Return the [X, Y] coordinate for the center point of the cell that contains the specified text.  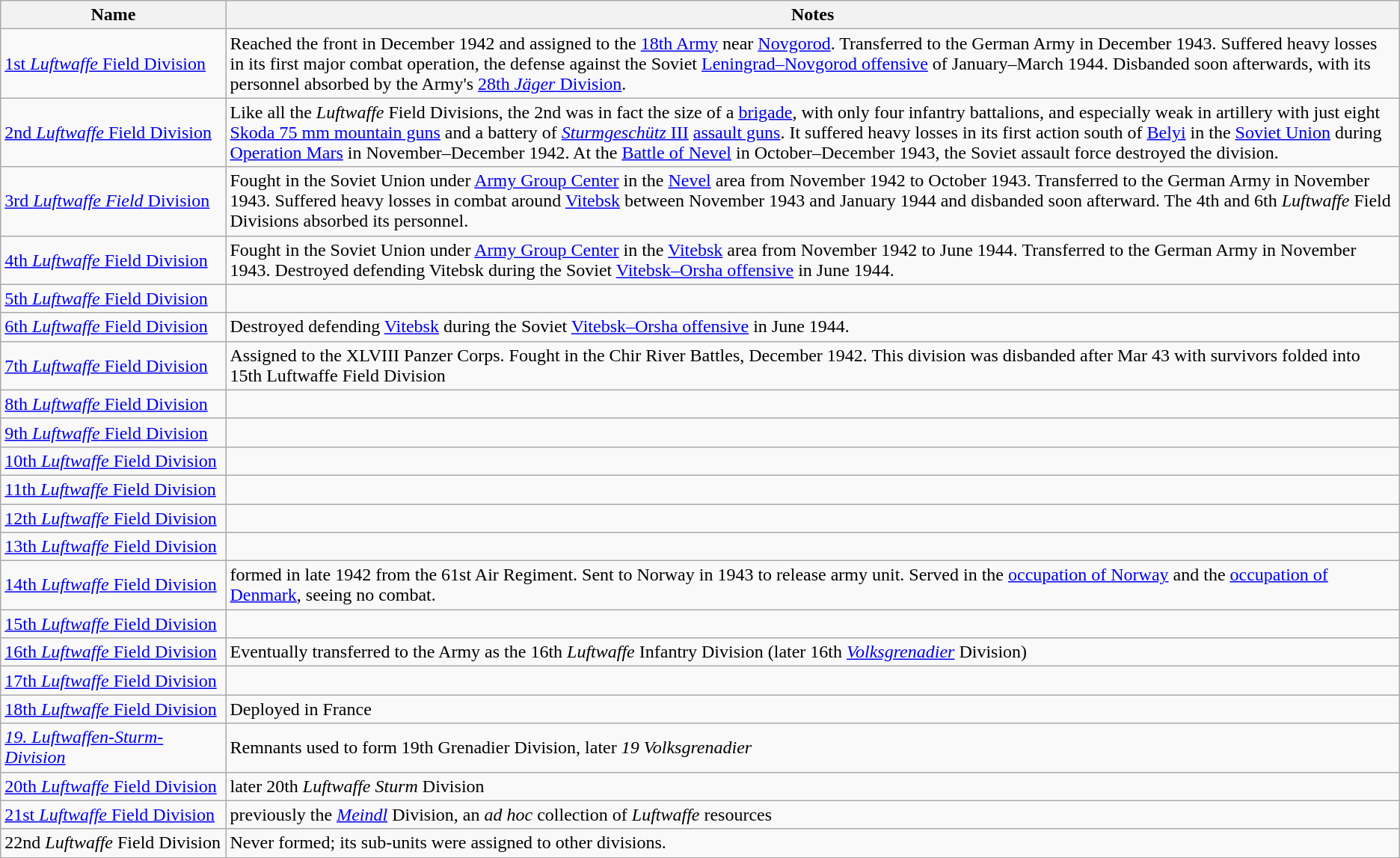
5th Luftwaffe Field Division [114, 298]
16th Luftwaffe Field Division [114, 652]
7th Luftwaffe Field Division [114, 365]
13th Luftwaffe Field Division [114, 547]
2nd Luftwaffe Field Division [114, 132]
12th Luftwaffe Field Division [114, 518]
14th Luftwaffe Field Division [114, 585]
Never formed; its sub-units were assigned to other divisions. [812, 843]
20th Luftwaffe Field Division [114, 786]
Notes [812, 15]
15th Luftwaffe Field Division [114, 624]
8th Luftwaffe Field Division [114, 404]
3rd Luftwaffe Field Division [114, 201]
22nd Luftwaffe Field Division [114, 843]
18th Luftwaffe Field Division [114, 709]
19. Luftwaffen-Sturm-Division [114, 748]
6th Luftwaffe Field Division [114, 327]
4th Luftwaffe Field Division [114, 260]
Name [114, 15]
Deployed in France [812, 709]
Destroyed defending Vitebsk during the Soviet Vitebsk–Orsha offensive in June 1944. [812, 327]
previously the Meindl Division, an ad hoc collection of Luftwaffe resources [812, 815]
Remnants used to form 19th Grenadier Division, later 19 Volksgrenadier [812, 748]
10th Luftwaffe Field Division [114, 461]
1st Luftwaffe Field Division [114, 64]
Eventually transferred to the Army as the 16th Luftwaffe Infantry Division (later 16th Volksgrenadier Division) [812, 652]
later 20th Luftwaffe Sturm Division [812, 786]
11th Luftwaffe Field Division [114, 489]
9th Luftwaffe Field Division [114, 432]
17th Luftwaffe Field Division [114, 681]
21st Luftwaffe Field Division [114, 815]
